Provide the (x, y) coordinate of the cell's center where the given text is located.  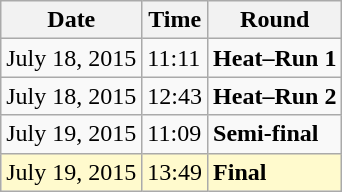
Date (72, 20)
12:43 (175, 96)
11:09 (175, 134)
13:49 (175, 172)
Heat–Run 2 (275, 96)
Final (275, 172)
Semi-final (275, 134)
11:11 (175, 58)
Time (175, 20)
Heat–Run 1 (275, 58)
Round (275, 20)
